From the cell containing the given text, extract its center point as [x, y] coordinate. 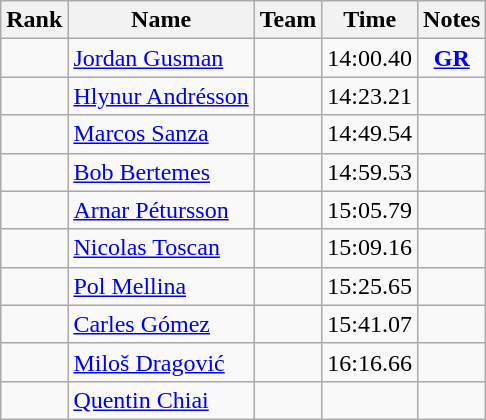
Rank [34, 20]
Jordan Gusman [161, 58]
14:49.54 [370, 134]
GR [452, 58]
Nicolas Toscan [161, 248]
14:00.40 [370, 58]
Bob Bertemes [161, 172]
14:59.53 [370, 172]
Notes [452, 20]
15:05.79 [370, 210]
Team [288, 20]
Hlynur Andrésson [161, 96]
15:41.07 [370, 324]
15:09.16 [370, 248]
16:16.66 [370, 362]
Carles Gómez [161, 324]
Miloš Dragović [161, 362]
Time [370, 20]
15:25.65 [370, 286]
Quentin Chiai [161, 400]
14:23.21 [370, 96]
Name [161, 20]
Marcos Sanza [161, 134]
Arnar Pétursson [161, 210]
Pol Mellina [161, 286]
